Return [X, Y] of the center of cell containing provided text 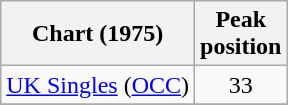
UK Singles (OCC) [98, 85]
Peakposition [241, 34]
Chart (1975) [98, 34]
33 [241, 85]
